Search for the cell housing the specified text and yield its [X, Y] center coordinate. 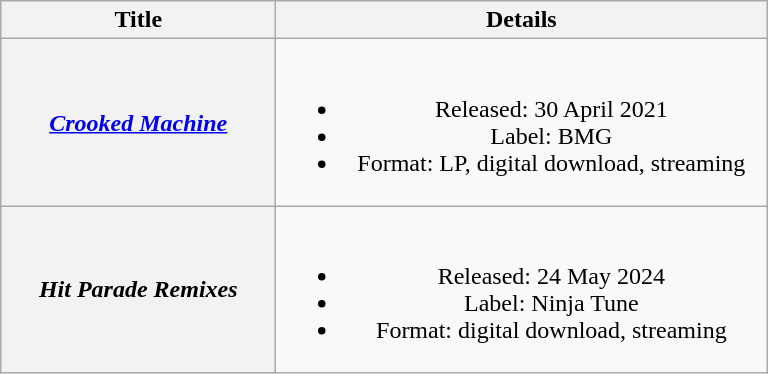
Released: 24 May 2024Label: Ninja TuneFormat: digital download, streaming [522, 290]
Title [138, 20]
Released: 30 April 2021Label: BMGFormat: LP, digital download, streaming [522, 122]
Crooked Machine [138, 122]
Hit Parade Remixes [138, 290]
Details [522, 20]
